From the cell containing the given text, extract its center point as (X, Y) coordinate. 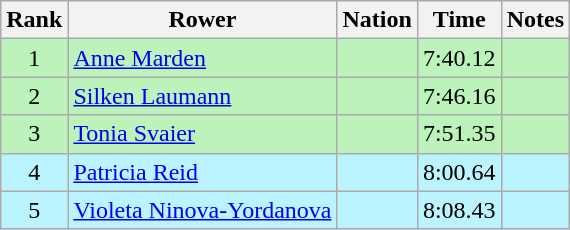
Time (459, 20)
2 (34, 96)
1 (34, 58)
8:08.43 (459, 210)
8:00.64 (459, 172)
Violeta Ninova-Yordanova (202, 210)
7:51.35 (459, 134)
7:40.12 (459, 58)
Notes (535, 20)
Nation (377, 20)
7:46.16 (459, 96)
Patricia Reid (202, 172)
Anne Marden (202, 58)
5 (34, 210)
Rank (34, 20)
3 (34, 134)
4 (34, 172)
Silken Laumann (202, 96)
Rower (202, 20)
Tonia Svaier (202, 134)
